Scan for the cell matching the given text and deliver its [X, Y] coordinate at center. 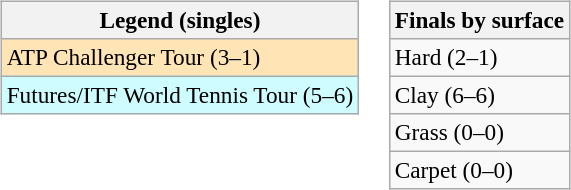
ATP Challenger Tour (3–1) [180, 57]
Futures/ITF World Tennis Tour (5–6) [180, 95]
Hard (2–1) [479, 57]
Grass (0–0) [479, 133]
Finals by surface [479, 20]
Clay (6–6) [479, 95]
Carpet (0–0) [479, 171]
Legend (singles) [180, 20]
